Return the [x, y] coordinate for the center point of the cell that contains the specified text.  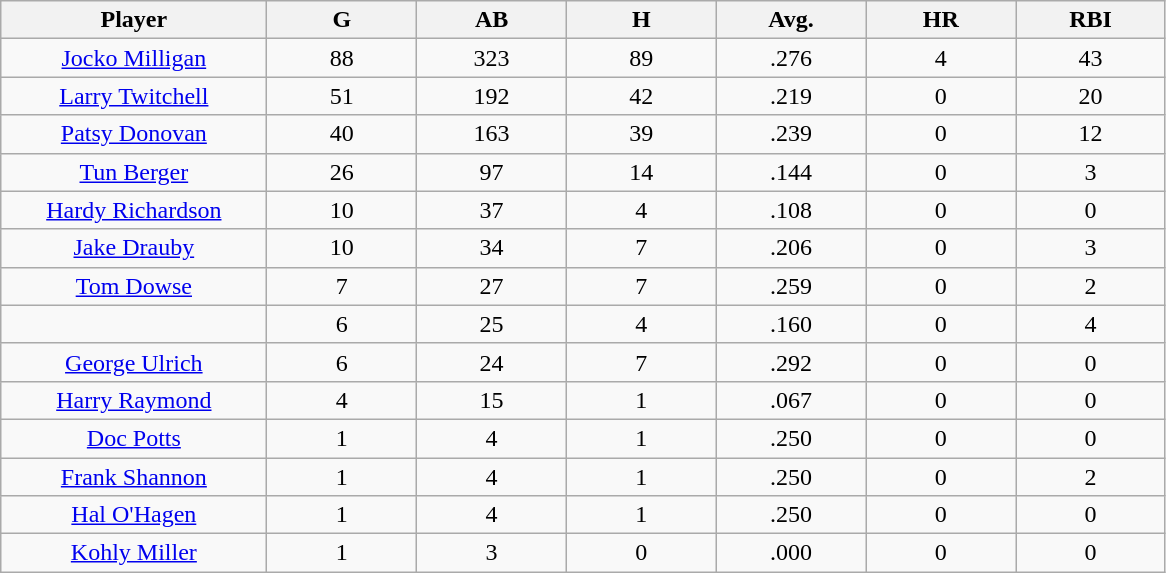
Larry Twitchell [134, 96]
Jake Drauby [134, 248]
37 [492, 210]
.239 [791, 134]
Tun Berger [134, 172]
.276 [791, 58]
192 [492, 96]
G [342, 20]
20 [1091, 96]
89 [641, 58]
George Ulrich [134, 362]
Jocko Milligan [134, 58]
51 [342, 96]
.206 [791, 248]
323 [492, 58]
.259 [791, 286]
.144 [791, 172]
88 [342, 58]
Hardy Richardson [134, 210]
39 [641, 134]
H [641, 20]
.160 [791, 324]
42 [641, 96]
Tom Dowse [134, 286]
15 [492, 400]
.108 [791, 210]
Doc Potts [134, 438]
163 [492, 134]
Player [134, 20]
HR [941, 20]
.292 [791, 362]
97 [492, 172]
.000 [791, 553]
34 [492, 248]
24 [492, 362]
12 [1091, 134]
Frank Shannon [134, 477]
40 [342, 134]
Harry Raymond [134, 400]
Kohly Miller [134, 553]
14 [641, 172]
25 [492, 324]
Patsy Donovan [134, 134]
.219 [791, 96]
.067 [791, 400]
AB [492, 20]
26 [342, 172]
43 [1091, 58]
27 [492, 286]
Hal O'Hagen [134, 515]
RBI [1091, 20]
Avg. [791, 20]
